Find where the given text appears and provide that cell's center as [x, y] coordinate. 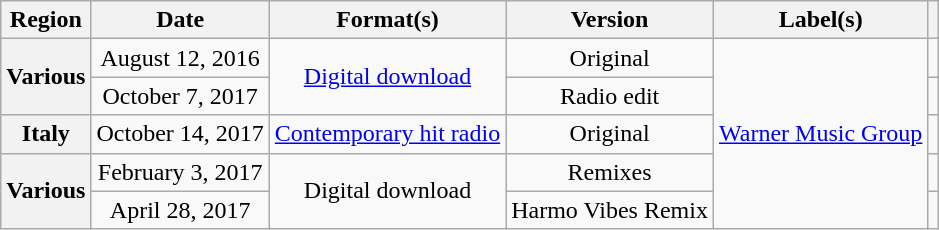
Radio edit [610, 96]
October 7, 2017 [180, 96]
Label(s) [820, 20]
October 14, 2017 [180, 134]
February 3, 2017 [180, 172]
Format(s) [387, 20]
Remixes [610, 172]
Version [610, 20]
Italy [46, 134]
August 12, 2016 [180, 58]
Date [180, 20]
Contemporary hit radio [387, 134]
April 28, 2017 [180, 210]
Warner Music Group [820, 134]
Harmo Vibes Remix [610, 210]
Region [46, 20]
